Find where the given text appears and provide that cell's center as [X, Y] coordinate. 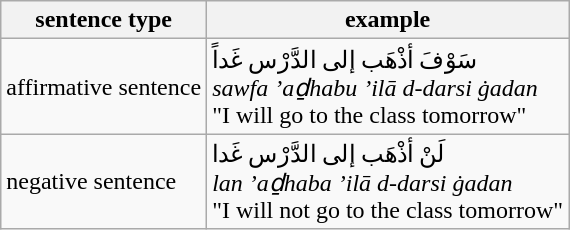
لَنْ أذْهَب إلى الدَّرْس غَداlan ’aḏhaba ’ilā d-darsi ġadan"I will not go to the class tomorrow" [388, 182]
example [388, 20]
سَوْفَ أذْهَب إلى الدَّرْس غَداًsawfa ’aḏhabu ’ilā d-darsi ġadan"I will go to the class tomorrow" [388, 86]
sentence type [104, 20]
negative sentence [104, 182]
affirmative sentence [104, 86]
